Output the [x, y] coordinate of the center of the cell containing the given text.  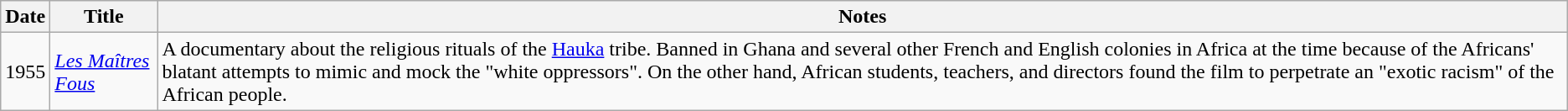
Notes [863, 17]
Date [25, 17]
Title [104, 17]
Les Maîtres Fous [104, 71]
1955 [25, 71]
